Return [X, Y] of the center of cell containing provided text 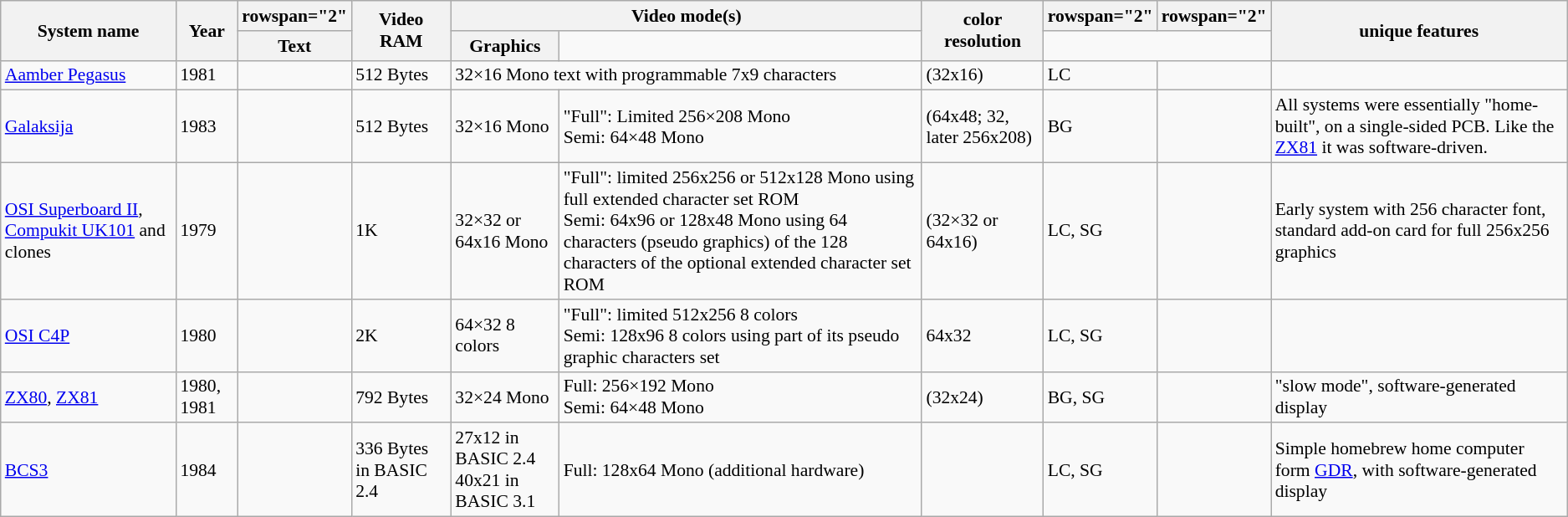
Aamber Pegasus [89, 75]
Simple homebrew home computer form GDR, with software-generated display [1419, 470]
792 Bytes [401, 397]
ZX80, ZX81 [89, 397]
2K [401, 336]
(32x24) [982, 397]
OSI Superboard II, Compukit UK101 and clones [89, 231]
1980 [207, 336]
32×16 Mono [505, 127]
All systems were essentially "home-built", on a single-sided PCB. Like the ZX81 it was software-driven. [1419, 127]
Year [207, 30]
unique features [1419, 30]
Full: 128x64 Mono (additional hardware) [741, 470]
336 Bytes in BASIC 2.4 [401, 470]
OSI C4P [89, 336]
32×16 Mono text with programmable 7x9 characters [686, 75]
32×24 Mono [505, 397]
Galaksija [89, 127]
"slow mode", software-generated display [1419, 397]
BG, SG [1101, 397]
(32×32 or 64x16) [982, 231]
System name [89, 30]
Video mode(s) [686, 16]
Early system with 256 character font, standard add-on card for full 256x256 graphics [1419, 231]
27x12 in BASIC 2.440x21 in BASIC 3.1 [505, 470]
(64x48; 32, later 256x208) [982, 127]
1979 [207, 231]
Text [294, 46]
32×32 or 64x16 Mono [505, 231]
"Full": Limited 256×208 MonoSemi: 64×48 Mono [741, 127]
1981 [207, 75]
1983 [207, 127]
BG [1101, 127]
Full: 256×192 MonoSemi: 64×48 Mono [741, 397]
"Full": limited 512x256 8 colorsSemi: 128x96 8 colors using part of its pseudo graphic characters set [741, 336]
(32x16) [982, 75]
color resolution [982, 30]
1980, 1981 [207, 397]
LC [1101, 75]
64x32 [982, 336]
1K [401, 231]
Graphics [505, 46]
1984 [207, 470]
64×32 8 colors [505, 336]
Video RAM [401, 30]
BCS3 [89, 470]
